Find where the given text appears and provide that cell's center as [x, y] coordinate. 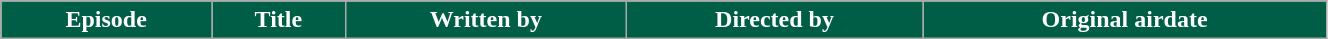
Written by [486, 20]
Directed by [774, 20]
Title [279, 20]
Original airdate [1125, 20]
Episode [106, 20]
